From the cell containing the given text, extract its center point as [x, y] coordinate. 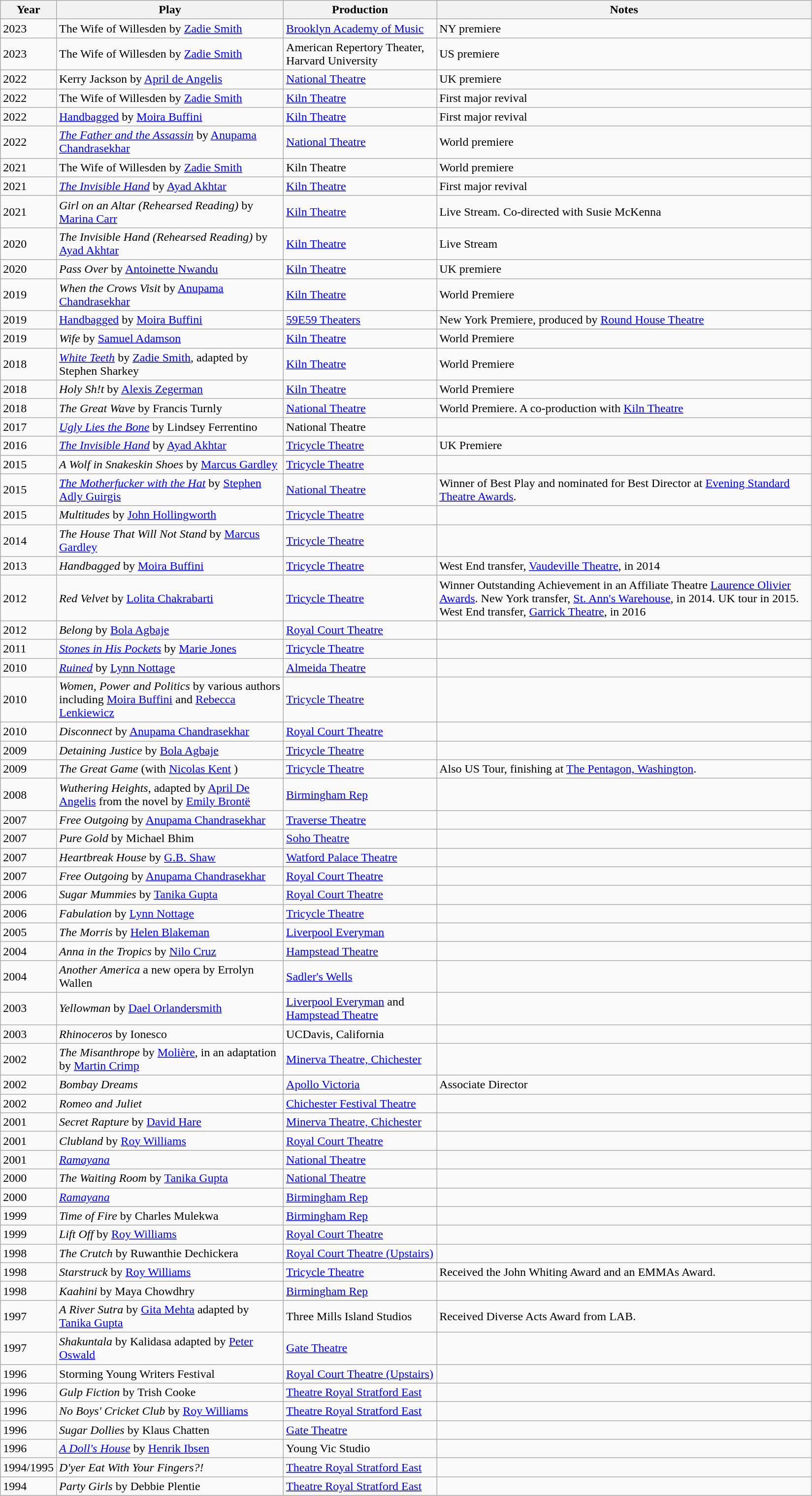
Ruined by Lynn Nottage [169, 667]
Storming Young Writers Festival [169, 1373]
Holy Sh!t by Alexis Zegerman [169, 390]
Rhinoceros by Ionesco [169, 1034]
Apollo Victoria [360, 1085]
The Great Wave by Francis Turnly [169, 408]
2013 [29, 566]
A River Sutra by Gita Mehta adapted by Tanika Gupta [169, 1316]
Brooklyn Academy of Music [360, 29]
The Father and the Assassin by Anupama Chandrasekhar [169, 142]
Sugar Mummies by Tanika Gupta [169, 895]
Stones in His Pockets by Marie Jones [169, 649]
Shakuntala by Kalidasa adapted by Peter Oswald [169, 1348]
Liverpool Everyman [360, 932]
Anna in the Tropics by Nilo Cruz [169, 951]
2014 [29, 541]
Fabulation by Lynn Nottage [169, 913]
New York Premiere, produced by Round House Theatre [624, 320]
Three Mills Island Studios [360, 1316]
Yellowman by Dael Orlandersmith [169, 1008]
Disconnect by Anupama Chandrasekhar [169, 732]
Belong by Bola Agbaje [169, 630]
Kaahini by Maya Chowdhry [169, 1291]
59E59 Theaters [360, 320]
1994 [29, 1486]
Liverpool Everyman and Hampstead Theatre [360, 1008]
Chichester Festival Theatre [360, 1104]
2011 [29, 649]
NY premiere [624, 29]
Pass Over by Antoinette Nwandu [169, 269]
The Great Game (with Nicolas Kent ) [169, 769]
D'yer Eat With Your Fingers?! [169, 1467]
Starstruck by Roy Williams [169, 1272]
Young Vic Studio [360, 1449]
Pure Gold by Michael Bhim [169, 839]
Almeida Theatre [360, 667]
Winner of Best Play and nominated for Best Director at Evening Standard Theatre Awards. [624, 489]
Ugly Lies the Bone by Lindsey Ferrentino [169, 427]
Wuthering Heights, adapted by April De Angelis from the novel by Emily Brontë [169, 795]
Live Stream [624, 243]
US premiere [624, 54]
Another America a new opera by Errolyn Wallen [169, 976]
Sugar Dollies by Klaus Chatten [169, 1430]
Girl on an Altar (Rehearsed Reading) by Marina Carr [169, 212]
White Teeth by Zadie Smith, adapted by Stephen Sharkey [169, 364]
The Waiting Room by Tanika Gupta [169, 1178]
A Wolf in Snakeskin Shoes by Marcus Gardley [169, 464]
Year [29, 10]
Traverse Theatre [360, 820]
West End transfer, Vaudeville Theatre, in 2014 [624, 566]
Sadler's Wells [360, 976]
The Morris by Helen Blakeman [169, 932]
Play [169, 10]
The Crutch by Ruwanthie Dechickera [169, 1253]
Watford Palace Theatre [360, 857]
Multitudes by John Hollingworth [169, 515]
No Boys' Cricket Club by Roy Williams [169, 1411]
American Repertory Theater, Harvard University [360, 54]
When the Crows Visit by Anupama Chandrasekhar [169, 294]
The Invisible Hand (Rehearsed Reading) by Ayad Akhtar [169, 243]
Red Velvet by Lolita Chakrabarti [169, 598]
Also US Tour, finishing at The Pentagon, Washington. [624, 769]
Kerry Jackson by April de Angelis [169, 79]
Time of Fire by Charles Mulekwa [169, 1216]
The Motherfucker with the Hat by Stephen Adly Guirgis [169, 489]
Secret Rapture by David Hare [169, 1122]
Received the John Whiting Award and an EMMAs Award. [624, 1272]
Soho Theatre [360, 839]
A Doll's House by Henrik Ibsen [169, 1449]
UK Premiere [624, 446]
Romeo and Juliet [169, 1104]
Wife by Samuel Adamson [169, 339]
Live Stream. Co-directed with Susie McKenna [624, 212]
Notes [624, 10]
Detaining Justice by Bola Agbaje [169, 750]
2017 [29, 427]
Bombay Dreams [169, 1085]
2016 [29, 446]
Women, Power and Politics by various authors including Moira Buffini and Rebecca Lenkiewicz [169, 700]
Associate Director [624, 1085]
Hampstead Theatre [360, 951]
Heartbreak House by G.B. Shaw [169, 857]
2008 [29, 795]
1994/1995 [29, 1467]
Party Girls by Debbie Plentie [169, 1486]
UCDavis, California [360, 1034]
Lift Off by Roy Williams [169, 1235]
Production [360, 10]
Received Diverse Acts Award from LAB. [624, 1316]
World Premiere. A co-production with Kiln Theatre [624, 408]
2005 [29, 932]
Clubland by Roy Williams [169, 1141]
The Misanthrope by Molière, in an adaptation by Martin Crimp [169, 1060]
Gulp Fiction by Trish Cooke [169, 1393]
The House That Will Not Stand by Marcus Gardley [169, 541]
